Capture the cell that displays the provided text and extract its (x, y) central coordinate. 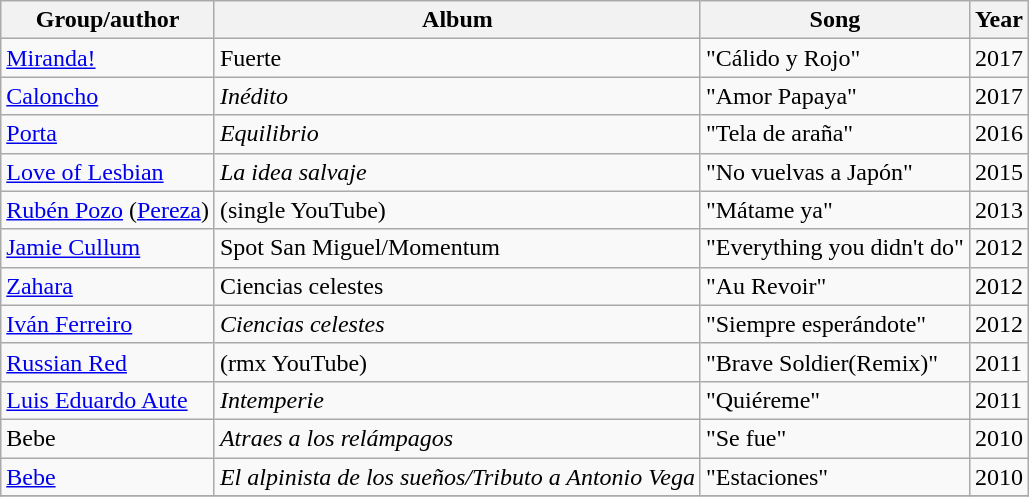
"Quiéreme" (834, 400)
"Amor Papaya" (834, 96)
Caloncho (108, 96)
Equilibrio (457, 134)
Zahara (108, 286)
2016 (998, 134)
Miranda! (108, 58)
El alpinista de los sueños/Tributo a Antonio Vega (457, 477)
(single YouTube) (457, 210)
Inédito (457, 96)
"No vuelvas a Japón" (834, 172)
2013 (998, 210)
Song (834, 20)
"Everything you didn't do" (834, 248)
Fuerte (457, 58)
Group/author (108, 20)
Album (457, 20)
Porta (108, 134)
Iván Ferreiro (108, 324)
"Au Revoir" (834, 286)
"Cálido y Rojo" (834, 58)
Love of Lesbian (108, 172)
Year (998, 20)
"Siempre esperándote" (834, 324)
Jamie Cullum (108, 248)
Rubén Pozo (Pereza) (108, 210)
"Tela de araña" (834, 134)
2015 (998, 172)
Spot San Miguel/Momentum (457, 248)
"Mátame ya" (834, 210)
Russian Red (108, 362)
(rmx YouTube) (457, 362)
Luis Eduardo Aute (108, 400)
"Estaciones" (834, 477)
"Se fue" (834, 438)
Atraes a los relámpagos (457, 438)
Intemperie (457, 400)
La idea salvaje (457, 172)
"Brave Soldier(Remix)" (834, 362)
